Extract the (X, Y) coordinate from the center of the cell holding the provided text.  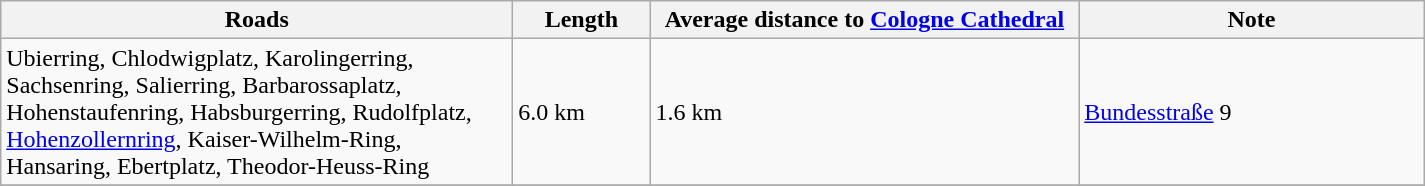
6.0 km (582, 112)
Bundesstraße 9 (1252, 112)
1.6 km (864, 112)
Average distance to Cologne Cathedral (864, 20)
Note (1252, 20)
Roads (257, 20)
Length (582, 20)
